Provide the (X, Y) coordinate of the cell's center where the given text is located.  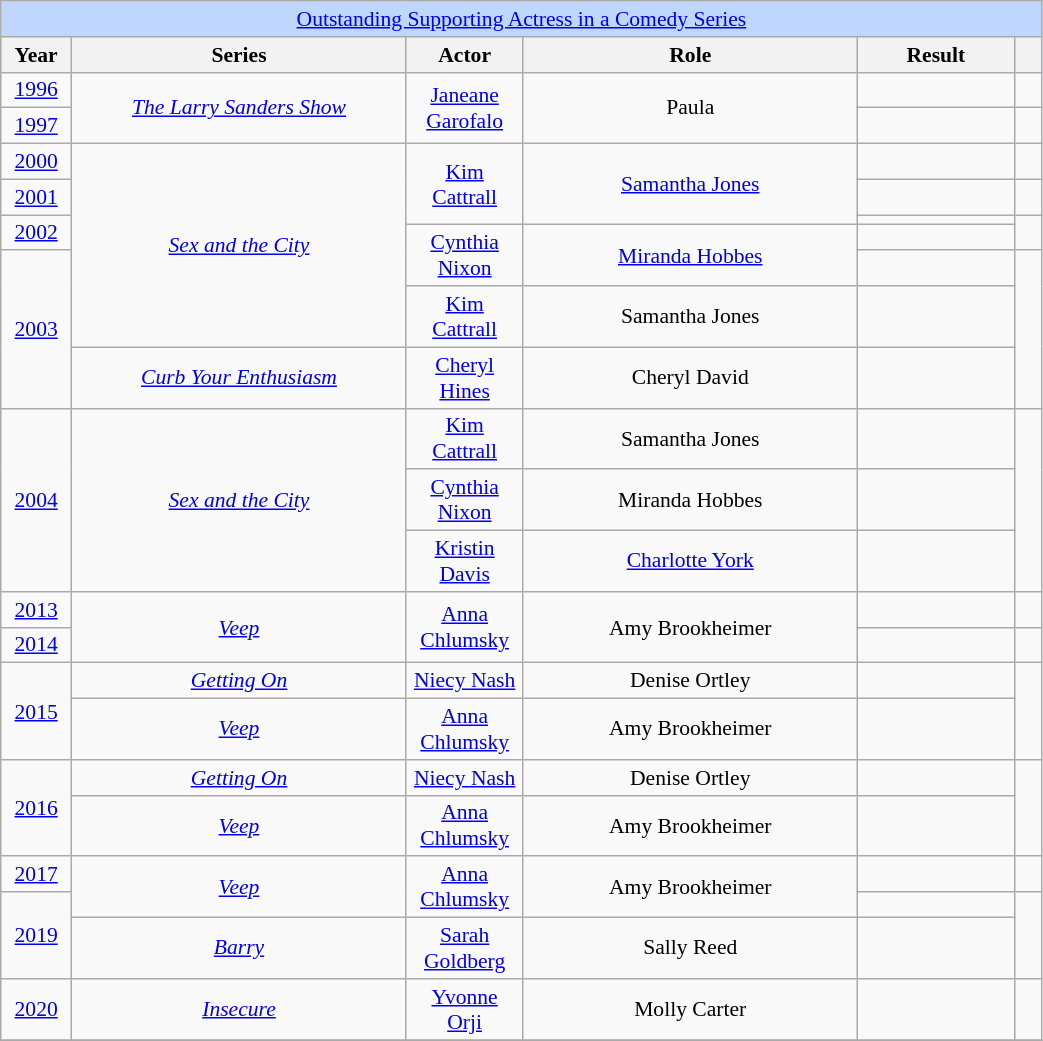
1997 (36, 126)
2016 (36, 808)
Cheryl Hines (464, 378)
Outstanding Supporting Actress in a Comedy Series (522, 19)
Cheryl David (690, 378)
2001 (36, 197)
Actor (464, 55)
Insecure (240, 1010)
2013 (36, 610)
2000 (36, 162)
Paula (690, 108)
The Larry Sanders Show (240, 108)
Role (690, 55)
2017 (36, 875)
Yvonne Orji (464, 1010)
2014 (36, 645)
2004 (36, 500)
2020 (36, 1010)
Sarah Goldberg (464, 948)
2019 (36, 936)
2003 (36, 330)
Series (240, 55)
Sally Reed (690, 948)
Kristin Davis (464, 562)
Molly Carter (690, 1010)
2015 (36, 712)
1996 (36, 90)
Curb Your Enthusiasm (240, 378)
Janeane Garofalo (464, 108)
Year (36, 55)
Result (936, 55)
Barry (240, 948)
Charlotte York (690, 562)
2002 (36, 233)
